Scan for the cell matching the given text and deliver its (x, y) coordinate at center. 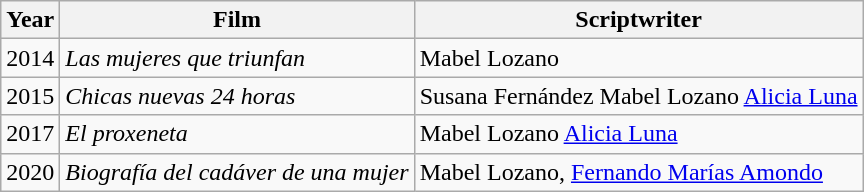
Mabel Lozano, Fernando Marías Amondo (638, 172)
Biografía del cadáver de una mujer (237, 172)
Year (30, 20)
Film (237, 20)
Las mujeres que triunfan (237, 58)
Susana Fernández Mabel Lozano Alicia Luna (638, 96)
2014 (30, 58)
Chicas nuevas 24 horas (237, 96)
Mabel Lozano (638, 58)
2015 (30, 96)
Mabel Lozano Alicia Luna (638, 134)
El proxeneta (237, 134)
2020 (30, 172)
2017 (30, 134)
Scriptwriter (638, 20)
